Provide the [x, y] coordinate of the cell's center where the given text is located.  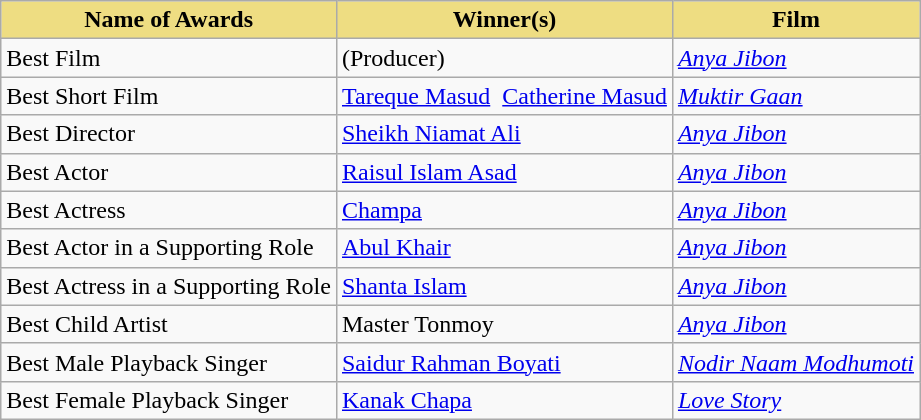
Master Tonmoy [504, 324]
Raisul Islam Asad [504, 172]
Winner(s) [504, 20]
Shanta Islam [504, 286]
Muktir Gaan [796, 96]
Tareque Masud ‍ Catherine Masud [504, 96]
Kanak Chapa [504, 400]
Best Female Playback Singer [169, 400]
Best Actress in a Supporting Role [169, 286]
(Producer) [504, 58]
Nodir Naam Modhumoti [796, 362]
Saidur Rahman Boyati [504, 362]
Abul Khair [504, 248]
Best Male Playback Singer [169, 362]
Best Director [169, 134]
Best Short Film [169, 96]
Best Actor [169, 172]
Champa [504, 210]
Name of Awards [169, 20]
Best Actress [169, 210]
Best Film [169, 58]
Sheikh Niamat Ali [504, 134]
Best Child Artist [169, 324]
Love Story [796, 400]
Film [796, 20]
Best Actor in a Supporting Role [169, 248]
